Search for the cell housing the specified text and yield its (X, Y) center coordinate. 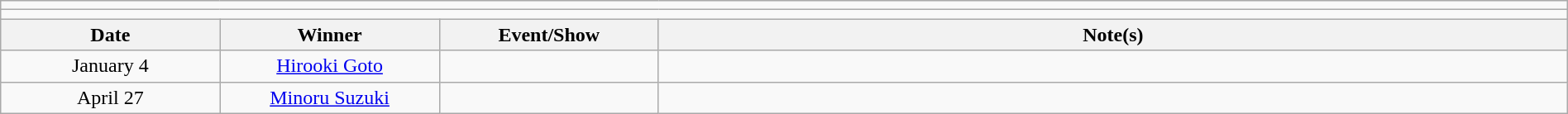
Hirooki Goto (329, 66)
Winner (329, 35)
Note(s) (1113, 35)
Event/Show (549, 35)
Minoru Suzuki (329, 97)
January 4 (111, 66)
Date (111, 35)
April 27 (111, 97)
